Pinpoint the cell where the given text exists, returning its [X, Y] midpoint coordinate. 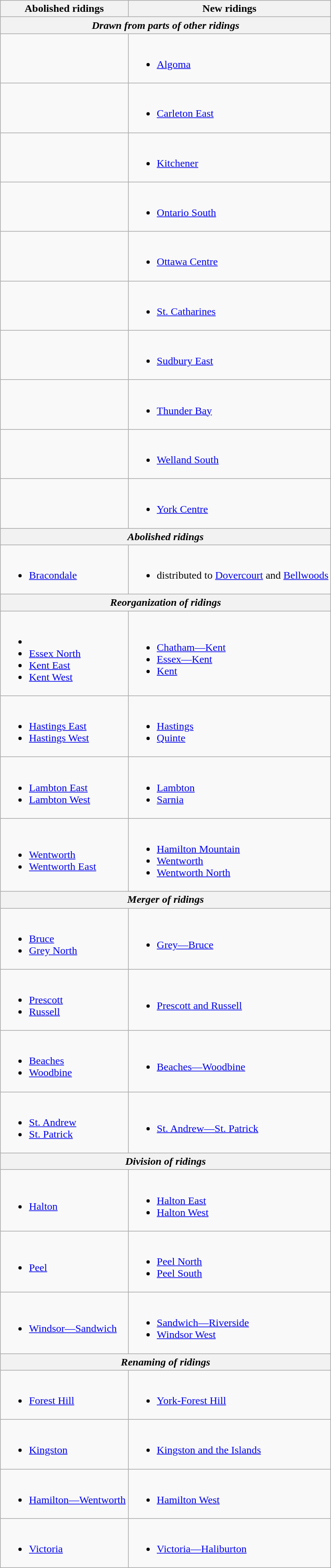
Peel [64, 1261]
Sandwich—RiversideWindsor West [229, 1323]
Beaches—Woodbine [229, 1061]
Victoria—Haliburton [229, 1543]
Ontario South [229, 206]
Algoma [229, 59]
Hamilton—Wentworth [64, 1494]
Thunder Bay [229, 404]
Kitchener [229, 157]
BruceGrey North [64, 939]
Hamilton MountainWentworthWentworth North [229, 855]
Renaming of ridings [165, 1362]
Bracondale [64, 569]
Kingston [64, 1444]
Division of ridings [165, 1161]
Kingston and the Islands [229, 1444]
Essex NorthKent EastKent West [64, 653]
BeachesWoodbine [64, 1061]
Reorganization of ridings [165, 603]
York Centre [229, 503]
Prescott and Russell [229, 1000]
Lambton EastLambton West [64, 788]
LambtonSarnia [229, 788]
Forest Hill [64, 1395]
York-Forest Hill [229, 1395]
distributed to Dovercourt and Bellwoods [229, 569]
Welland South [229, 454]
Windsor—Sandwich [64, 1323]
New ridings [229, 9]
St. AndrewSt. Patrick [64, 1122]
Peel NorthPeel South [229, 1261]
Halton EastHalton West [229, 1200]
Chatham—KentEssex—KentKent [229, 653]
St. Catharines [229, 305]
Hastings EastHastings West [64, 726]
Halton [64, 1200]
Merger of ridings [165, 900]
Victoria [64, 1543]
Grey—Bruce [229, 939]
St. Andrew—St. Patrick [229, 1122]
Drawn from parts of other ridings [165, 25]
HastingsQuinte [229, 726]
Ottawa Centre [229, 256]
WentworthWentworth East [64, 855]
Sudbury East [229, 355]
Carleton East [229, 108]
PrescottRussell [64, 1000]
Hamilton West [229, 1494]
